Return [x, y] of the center of cell containing provided text 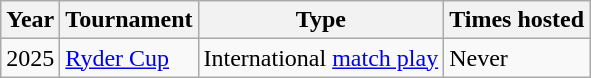
Tournament [129, 20]
2025 [30, 58]
Year [30, 20]
International match play [321, 58]
Times hosted [517, 20]
Never [517, 58]
Ryder Cup [129, 58]
Type [321, 20]
